Output the [x, y] coordinate of the center of the cell containing the given text.  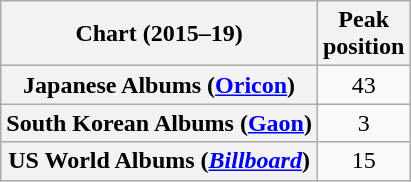
Peakposition [363, 34]
Chart (2015–19) [160, 34]
South Korean Albums (Gaon) [160, 123]
3 [363, 123]
43 [363, 85]
Japanese Albums (Oricon) [160, 85]
15 [363, 161]
US World Albums (Billboard) [160, 161]
